Provide the [X, Y] coordinate of the cell's center where the given text is located.  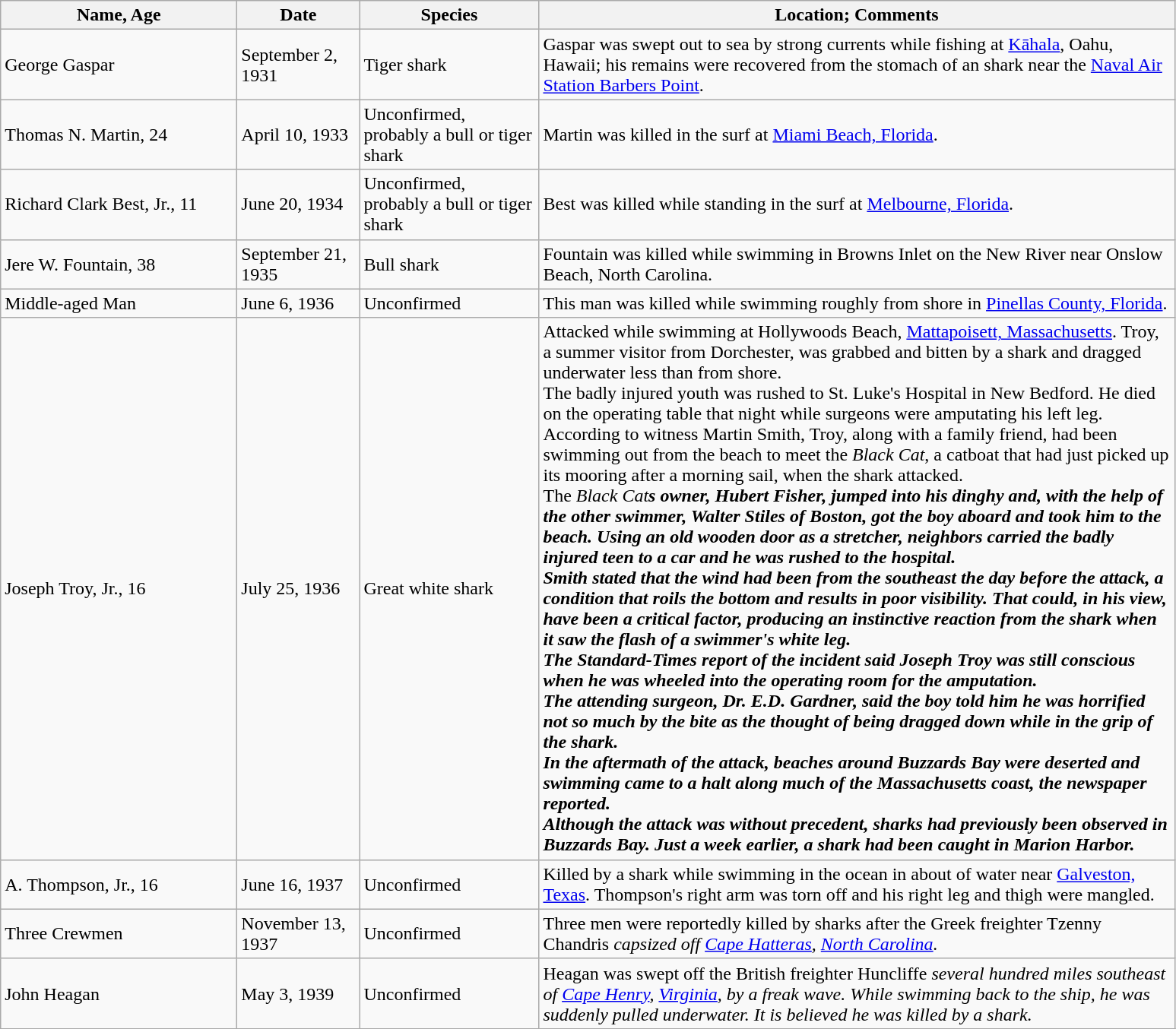
Bull shark [449, 264]
Fountain was killed while swimming in Browns Inlet on the New River near Onslow Beach, North Carolina. [857, 264]
Thomas N. Martin, 24 [119, 135]
Name, Age [119, 15]
This man was killed while swimming roughly from shore in Pinellas County, Florida. [857, 303]
Tiger shark [449, 65]
George Gaspar [119, 65]
Richard Clark Best, Jr., 11 [119, 204]
Date [298, 15]
June 20, 1934 [298, 204]
Middle-aged Man [119, 303]
September 21, 1935 [298, 264]
November 13, 1937 [298, 933]
June 6, 1936 [298, 303]
September 2, 1931 [298, 65]
Species [449, 15]
Martin was killed in the surf at Miami Beach, Florida. [857, 135]
John Heagan [119, 993]
Location; Comments [857, 15]
A. Thompson, Jr., 16 [119, 885]
Jere W. Fountain, 38 [119, 264]
June 16, 1937 [298, 885]
July 25, 1936 [298, 588]
Best was killed while standing in the surf at Melbourne, Florida. [857, 204]
Great white shark [449, 588]
Three men were reportedly killed by sharks after the Greek freighter Tzenny Chandris capsized off Cape Hatteras, North Carolina. [857, 933]
Joseph Troy, Jr., 16 [119, 588]
Three Crewmen [119, 933]
May 3, 1939 [298, 993]
April 10, 1933 [298, 135]
